Detect which cell encompasses the target text, then output its [x, y] center coordinate. 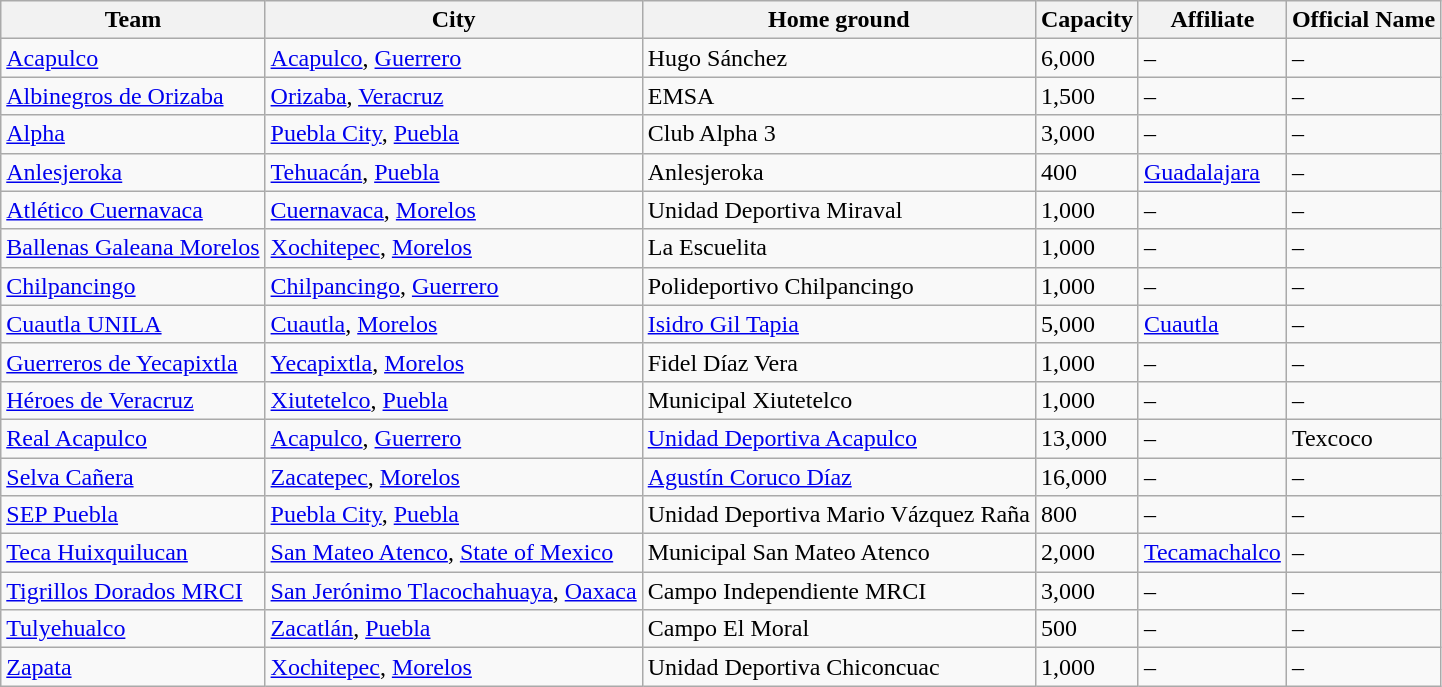
Xiutetelco, Puebla [454, 400]
Héroes de Veracruz [133, 400]
Capacity [1086, 20]
EMSA [838, 96]
San Mateo Atenco, State of Mexico [454, 553]
500 [1086, 629]
Tehuacán, Puebla [454, 172]
Campo El Moral [838, 629]
Cuautla [1212, 324]
Texcoco [1363, 438]
Chilpancingo, Guerrero [454, 286]
Tigrillos Dorados MRCI [133, 591]
Atlético Cuernavaca [133, 210]
Ballenas Galeana Morelos [133, 248]
Fidel Díaz Vera [838, 362]
Orizaba, Veracruz [454, 96]
San Jerónimo Tlacochahuaya, Oaxaca [454, 591]
Zacatlán, Puebla [454, 629]
Tulyehualco [133, 629]
Campo Independiente MRCI [838, 591]
Zacatepec, Morelos [454, 477]
Official Name [1363, 20]
SEP Puebla [133, 515]
City [454, 20]
Unidad Deportiva Chiconcuac [838, 667]
Zapata [133, 667]
Cuautla, Morelos [454, 324]
La Escuelita [838, 248]
Tecamachalco [1212, 553]
Unidad Deportiva Acapulco [838, 438]
6,000 [1086, 58]
Guerreros de Yecapixtla [133, 362]
Real Acapulco [133, 438]
Club Alpha 3 [838, 134]
800 [1086, 515]
Albinegros de Orizaba [133, 96]
Cuernavaca, Morelos [454, 210]
5,000 [1086, 324]
Hugo Sánchez [838, 58]
16,000 [1086, 477]
Unidad Deportiva Miraval [838, 210]
Teca Huixquilucan [133, 553]
Home ground [838, 20]
Isidro Gil Tapia [838, 324]
Yecapixtla, Morelos [454, 362]
13,000 [1086, 438]
Alpha [133, 134]
Cuautla UNILA [133, 324]
400 [1086, 172]
Selva Cañera [133, 477]
Team [133, 20]
Guadalajara [1212, 172]
Agustín Coruco Díaz [838, 477]
Affiliate [1212, 20]
2,000 [1086, 553]
Acapulco [133, 58]
Chilpancingo [133, 286]
Municipal Xiutetelco [838, 400]
1,500 [1086, 96]
Unidad Deportiva Mario Vázquez Raña [838, 515]
Polideportivo Chilpancingo [838, 286]
Municipal San Mateo Atenco [838, 553]
